Return (x, y) of the center of cell containing provided text 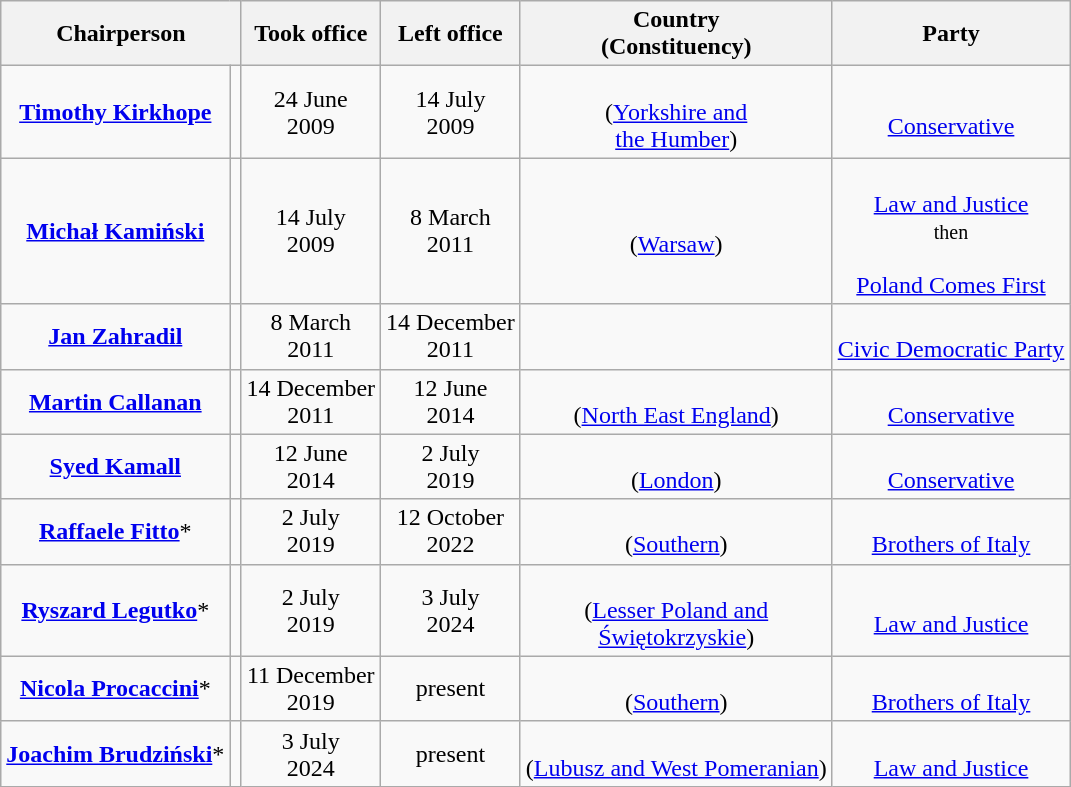
Syed Kamall (116, 466)
(North East England) (676, 402)
(Lubusz and West Pomeranian) (676, 754)
Martin Callanan (116, 402)
12 October2022 (451, 532)
Timothy Kirkhope (116, 112)
Raffaele Fitto* (116, 532)
Nicola Procaccini* (116, 688)
(Warsaw) (676, 231)
Law and JusticethenPoland Comes First (951, 231)
Chairperson (121, 34)
Party (951, 34)
Joachim Brudziński* (116, 754)
Took office (311, 34)
Ryszard Legutko* (116, 610)
(London) (676, 466)
(Yorkshire andthe Humber) (676, 112)
Left office (451, 34)
Jan Zahradil (116, 336)
Michał Kamiński (116, 231)
(Lesser Poland andŚwiętokrzyskie) (676, 610)
11 December2019 (311, 688)
24 June2009 (311, 112)
Civic Democratic Party (951, 336)
Country(Constituency) (676, 34)
